Determine the (x, y) coordinate at the center of the cell enclosing the given text.  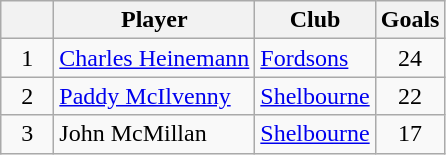
Charles Heinemann (154, 58)
Club (315, 20)
1 (28, 58)
3 (28, 134)
John McMillan (154, 134)
24 (410, 58)
Fordsons (315, 58)
Paddy McIlvenny (154, 96)
17 (410, 134)
2 (28, 96)
Goals (410, 20)
Player (154, 20)
22 (410, 96)
